Return (x, y) of the center of cell containing provided text 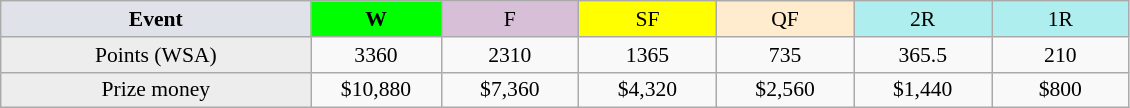
Prize money (156, 90)
W (376, 19)
3360 (376, 55)
1365 (648, 55)
Points (WSA) (156, 55)
$800 (1061, 90)
SF (648, 19)
$10,880 (376, 90)
QF (785, 19)
$4,320 (648, 90)
210 (1061, 55)
$1,440 (923, 90)
365.5 (923, 55)
Event (156, 19)
F (510, 19)
735 (785, 55)
$7,360 (510, 90)
1R (1061, 19)
2R (923, 19)
2310 (510, 55)
$2,560 (785, 90)
